Find where the given text appears and provide that cell's center as [x, y] coordinate. 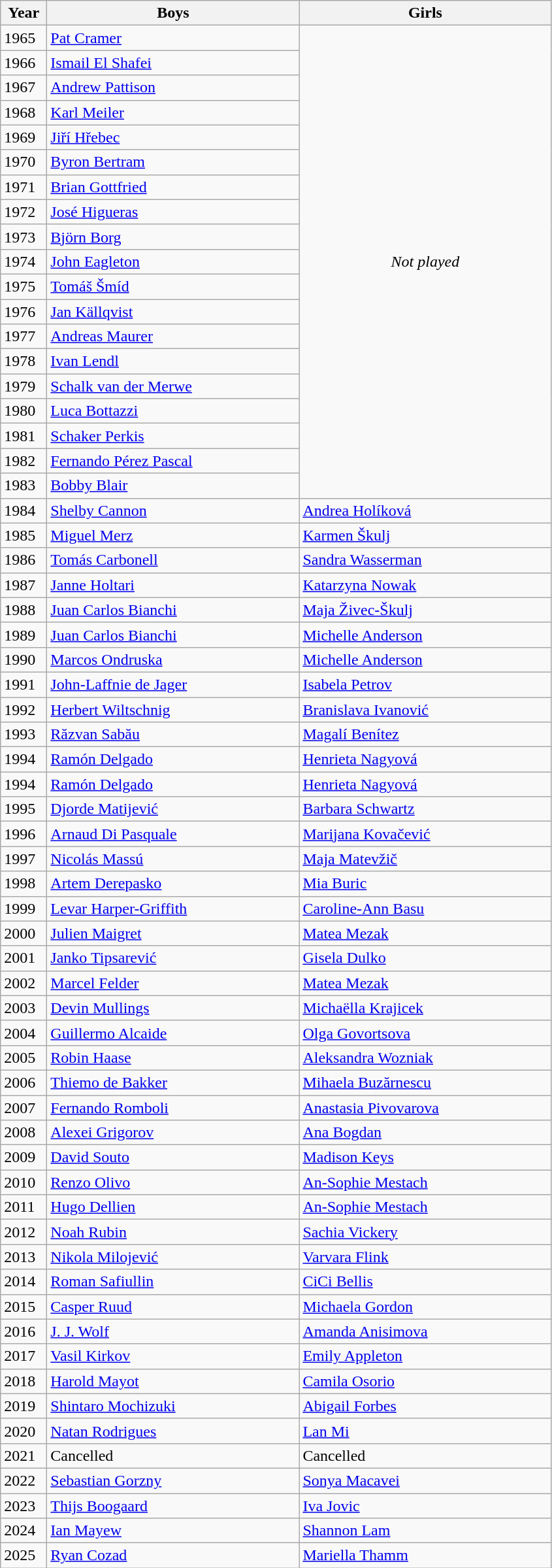
Sonya Macavei [425, 1480]
2005 [24, 1058]
Ryan Cozad [173, 1556]
Aleksandra Wozniak [425, 1058]
2012 [24, 1232]
Ana Bogdan [425, 1133]
Fernando Pérez Pascal [173, 461]
2024 [24, 1531]
2008 [24, 1133]
1966 [24, 63]
Marijana Kovačević [425, 834]
1975 [24, 286]
Branislava Ivanović [425, 709]
1998 [24, 884]
Not played [425, 261]
1999 [24, 909]
Karl Meiler [173, 112]
Tomás Carbonell [173, 560]
Ismail El Shafei [173, 63]
1972 [24, 212]
1981 [24, 436]
Sachia Vickery [425, 1232]
Byron Bertram [173, 162]
Janne Holtari [173, 585]
Arnaud Di Pasquale [173, 834]
Madison Keys [425, 1158]
Andreas Maurer [173, 337]
Ian Mayew [173, 1531]
Sebastian Gorzny [173, 1480]
Anastasia Pivovarova [425, 1108]
2002 [24, 983]
2015 [24, 1307]
Fernando Romboli [173, 1108]
Boys [173, 13]
2023 [24, 1505]
Mihaela Buzărnescu [425, 1082]
1977 [24, 337]
Karmen Škulj [425, 535]
1991 [24, 684]
Natan Rodrigues [173, 1431]
Maja Matevžič [425, 859]
1969 [24, 137]
Casper Ruud [173, 1307]
1974 [24, 261]
Jan Källqvist [173, 312]
Schalk van der Merwe [173, 386]
Devin Mullings [173, 1008]
Isabela Petrov [425, 684]
Guillermo Alcaide [173, 1033]
Andrew Pattison [173, 88]
1968 [24, 112]
Alexei Grigorov [173, 1133]
John-Laffnie de Jager [173, 684]
1982 [24, 461]
Camila Osorio [425, 1381]
Björn Borg [173, 237]
Bobby Blair [173, 486]
Magalí Benítez [425, 735]
1992 [24, 709]
1995 [24, 809]
Marcel Felder [173, 983]
1990 [24, 659]
1997 [24, 859]
Gisela Dulko [425, 958]
2017 [24, 1356]
Year [24, 13]
John Eagleton [173, 261]
Artem Derepasko [173, 884]
Roman Safiullin [173, 1282]
Levar Harper-Griffith [173, 909]
1979 [24, 386]
Tomáš Šmíd [173, 286]
Iva Jovic [425, 1505]
2019 [24, 1406]
Robin Haase [173, 1058]
Brian Gottfried [173, 187]
Schaker Perkis [173, 436]
Lan Mi [425, 1431]
Katarzyna Nowak [425, 585]
Shannon Lam [425, 1531]
Renzo Olivo [173, 1182]
Mia Buric [425, 884]
Andrea Holíková [425, 510]
2009 [24, 1158]
Caroline-Ann Basu [425, 909]
2013 [24, 1257]
2007 [24, 1108]
Olga Govortsova [425, 1033]
Marcos Ondruska [173, 659]
José Higueras [173, 212]
1971 [24, 187]
Varvara Flink [425, 1257]
Thijs Boogaard [173, 1505]
2021 [24, 1456]
Vasil Kirkov [173, 1356]
1978 [24, 361]
2025 [24, 1556]
1980 [24, 411]
Jiří Hřebec [173, 137]
Nicolás Massú [173, 859]
David Souto [173, 1158]
Amanda Anisimova [425, 1331]
Michaela Gordon [425, 1307]
2010 [24, 1182]
1985 [24, 535]
2018 [24, 1381]
1996 [24, 834]
2020 [24, 1431]
1965 [24, 38]
1986 [24, 560]
2014 [24, 1282]
Sandra Wasserman [425, 560]
Miguel Merz [173, 535]
Abigail Forbes [425, 1406]
Janko Tipsarević [173, 958]
CiCi Bellis [425, 1282]
Harold Mayot [173, 1381]
2000 [24, 933]
Djorde Matijević [173, 809]
Shintaro Mochizuki [173, 1406]
2006 [24, 1082]
2003 [24, 1008]
Răzvan Sabău [173, 735]
1970 [24, 162]
1976 [24, 312]
Noah Rubin [173, 1232]
1967 [24, 88]
2011 [24, 1207]
Barbara Schwartz [425, 809]
Julien Maigret [173, 933]
J. J. Wolf [173, 1331]
1983 [24, 486]
1989 [24, 635]
1973 [24, 237]
Emily Appleton [425, 1356]
2001 [24, 958]
Pat Cramer [173, 38]
Thiemo de Bakker [173, 1082]
Nikola Milojević [173, 1257]
1993 [24, 735]
1984 [24, 510]
2016 [24, 1331]
Herbert Wiltschnig [173, 709]
Michaëlla Krajicek [425, 1008]
Hugo Dellien [173, 1207]
1988 [24, 610]
Shelby Cannon [173, 510]
2004 [24, 1033]
Girls [425, 13]
Luca Bottazzi [173, 411]
Maja Živec-Škulj [425, 610]
2022 [24, 1480]
Ivan Lendl [173, 361]
Mariella Thamm [425, 1556]
1987 [24, 585]
